Pinpoint the cell where the given text exists, returning its (x, y) midpoint coordinate. 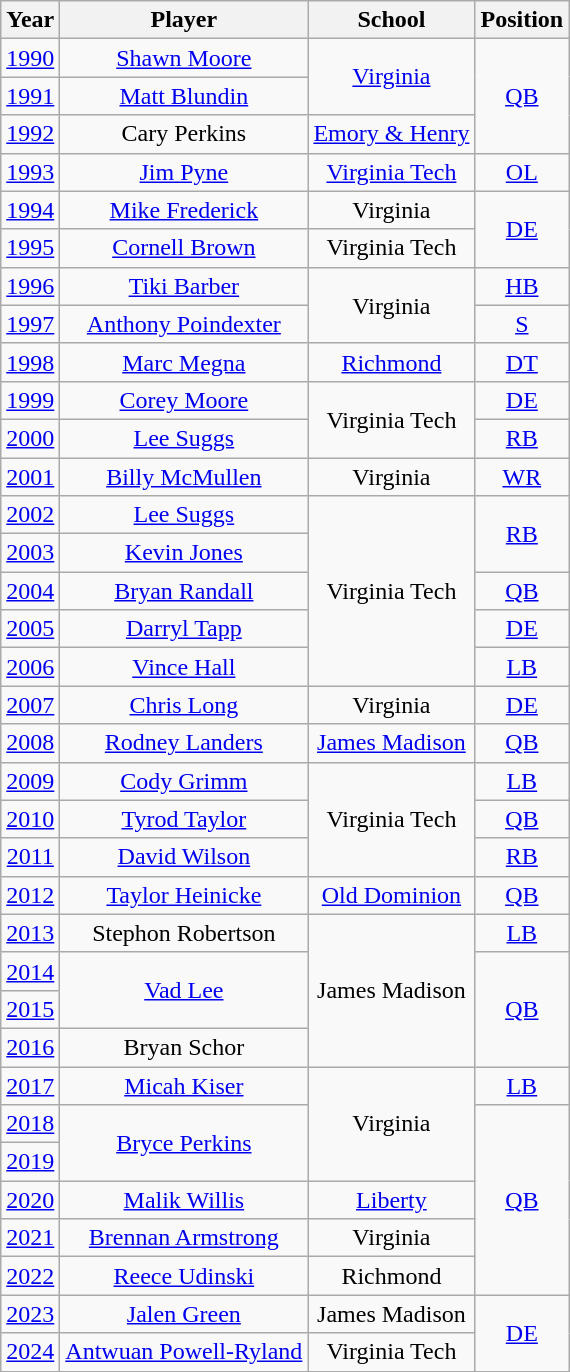
1991 (30, 96)
Player (184, 20)
HB (522, 286)
1999 (30, 400)
1990 (30, 58)
2007 (30, 705)
Tiki Barber (184, 286)
2004 (30, 591)
Marc Megna (184, 362)
DT (522, 362)
2001 (30, 477)
2002 (30, 515)
1993 (30, 172)
2008 (30, 743)
David Wilson (184, 857)
2012 (30, 895)
2013 (30, 933)
2016 (30, 1047)
1992 (30, 134)
1997 (30, 324)
School (392, 20)
Year (30, 20)
1996 (30, 286)
S (522, 324)
2017 (30, 1085)
OL (522, 172)
Vince Hall (184, 667)
Bryce Perkins (184, 1143)
Cornell Brown (184, 248)
1998 (30, 362)
Shawn Moore (184, 58)
Antwuan Powell-Ryland (184, 1352)
Darryl Tapp (184, 629)
WR (522, 477)
2014 (30, 971)
2009 (30, 781)
Micah Kiser (184, 1085)
Cary Perkins (184, 134)
Liberty (392, 1200)
1994 (30, 210)
Cody Grimm (184, 781)
Reece Udinski (184, 1276)
Chris Long (184, 705)
1995 (30, 248)
Kevin Jones (184, 553)
2023 (30, 1314)
2000 (30, 438)
Mike Frederick (184, 210)
Bryan Randall (184, 591)
Taylor Heinicke (184, 895)
Stephon Robertson (184, 933)
Brennan Armstrong (184, 1238)
Position (522, 20)
Corey Moore (184, 400)
Matt Blundin (184, 96)
2011 (30, 857)
2024 (30, 1352)
2021 (30, 1238)
Vad Lee (184, 990)
Anthony Poindexter (184, 324)
Rodney Landers (184, 743)
2020 (30, 1200)
Jalen Green (184, 1314)
2019 (30, 1162)
Emory & Henry (392, 134)
2006 (30, 667)
2003 (30, 553)
2005 (30, 629)
Tyrod Taylor (184, 819)
2018 (30, 1124)
Jim Pyne (184, 172)
2015 (30, 1009)
Old Dominion (392, 895)
Bryan Schor (184, 1047)
2022 (30, 1276)
2010 (30, 819)
Billy McMullen (184, 477)
Malik Willis (184, 1200)
